Determine the (X, Y) coordinate at the center of the cell enclosing the given text.  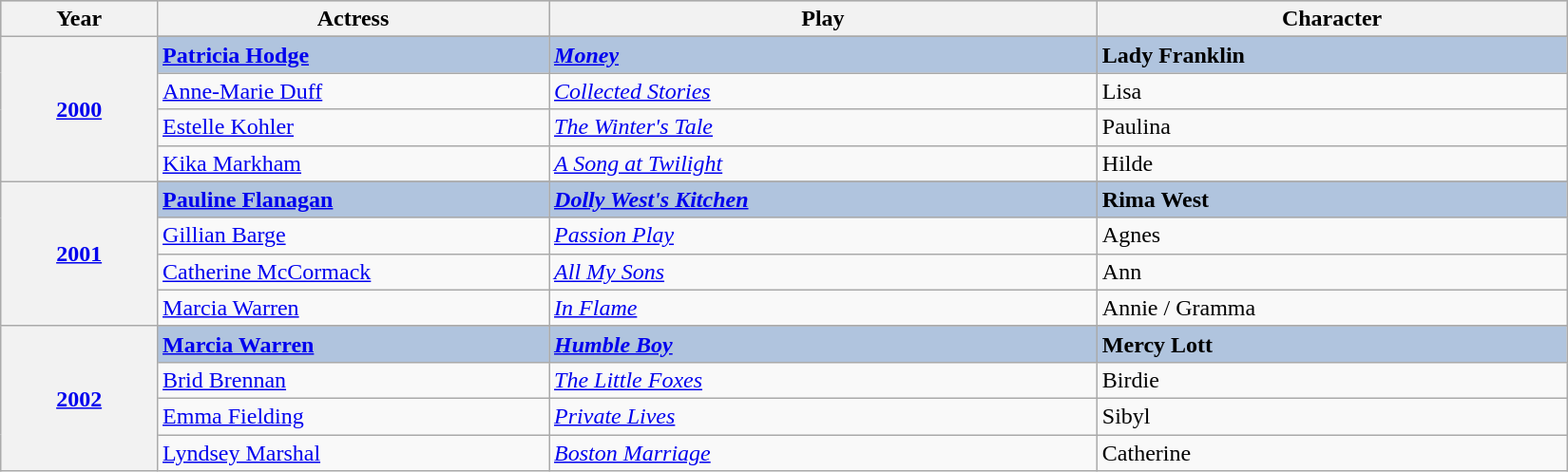
Rima West (1331, 199)
Emma Fielding (354, 416)
A Song at Twilight (823, 163)
Private Lives (823, 416)
2000 (80, 109)
Sibyl (1331, 416)
Boston Marriage (823, 453)
Catherine (1331, 453)
Actress (354, 19)
Mercy Lott (1331, 344)
Brid Brennan (354, 380)
Humble Boy (823, 344)
The Little Foxes (823, 380)
Annie / Gramma (1331, 308)
Catherine McCormack (354, 272)
Birdie (1331, 380)
2002 (80, 398)
Hilde (1331, 163)
All My Sons (823, 272)
Dolly West's Kitchen (823, 199)
Ann (1331, 272)
Money (823, 55)
Lisa (1331, 91)
2001 (80, 254)
Year (80, 19)
Anne-Marie Duff (354, 91)
Patricia Hodge (354, 55)
In Flame (823, 308)
Lyndsey Marshal (354, 453)
Kika Markham (354, 163)
Agnes (1331, 236)
Pauline Flanagan (354, 199)
Lady Franklin (1331, 55)
Play (823, 19)
Character (1331, 19)
Paulina (1331, 127)
Gillian Barge (354, 236)
Estelle Kohler (354, 127)
The Winter's Tale (823, 127)
Collected Stories (823, 91)
Passion Play (823, 236)
